Capture the cell that displays the provided text and extract its (x, y) central coordinate. 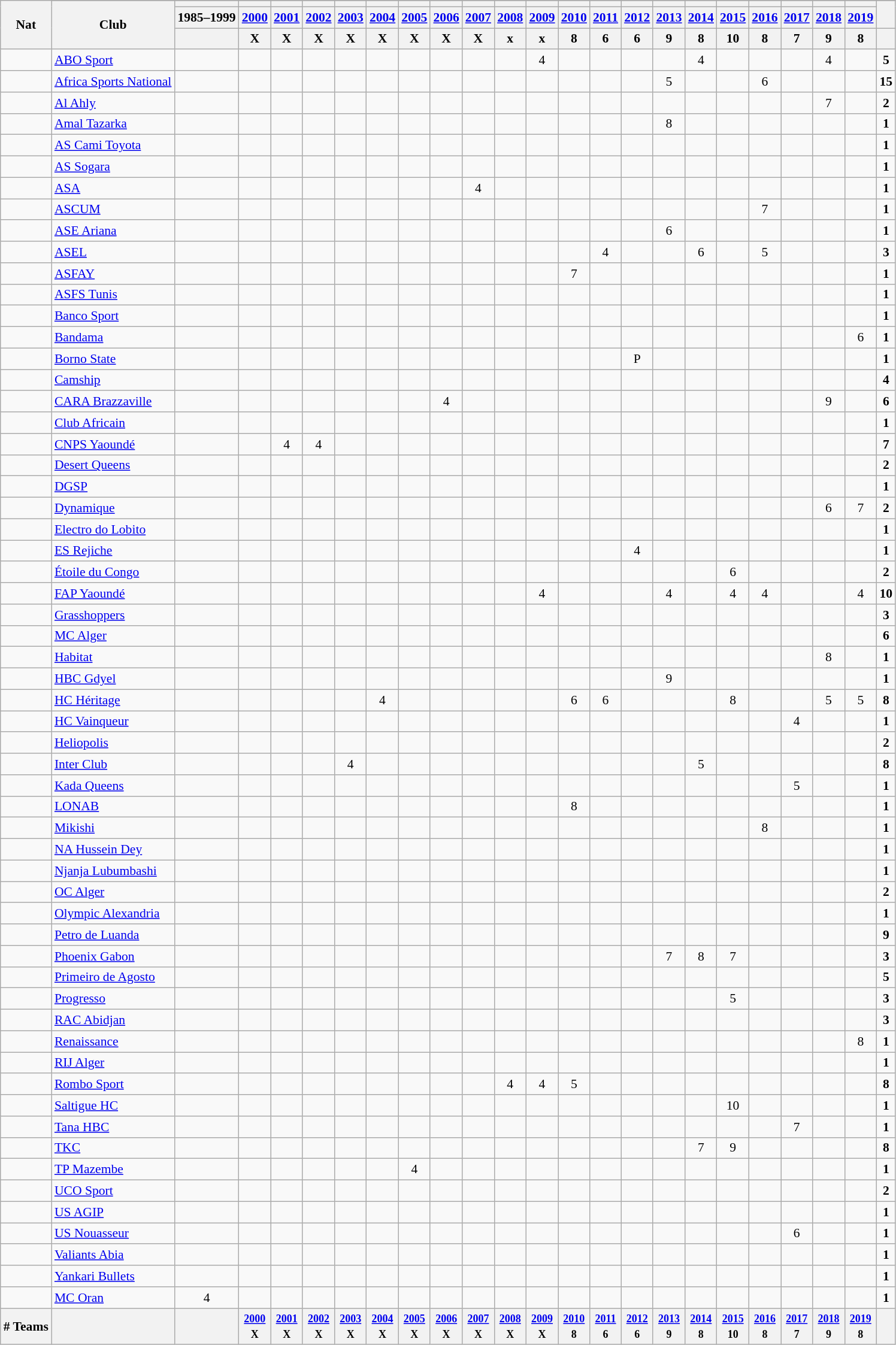
CARA Brazzaville (113, 402)
20108 (574, 1326)
Habitat (113, 658)
2010 (574, 17)
Heliopolis (113, 743)
ASA (113, 188)
2002 (319, 17)
20116 (606, 1326)
FAP Yaoundé (113, 593)
20126 (637, 1326)
HBC Gdyel (113, 679)
Yankari Bullets (113, 1276)
2009X (541, 1326)
TKC (113, 1148)
2008 (510, 17)
20189 (829, 1326)
15 (886, 81)
ASEL (113, 252)
20177 (797, 1326)
2005 (414, 17)
2001X (286, 1326)
Grasshoppers (113, 615)
UCO Sport (113, 1191)
Africa Sports National (113, 81)
AS Sogara (113, 167)
ASCUM (113, 210)
Olympic Alexandria (113, 914)
OC Alger (113, 892)
2006X (446, 1326)
Borno State (113, 359)
HC Héritage (113, 700)
2008X (510, 1326)
20168 (764, 1326)
20198 (860, 1326)
Camship (113, 380)
2009 (541, 17)
2005X (414, 1326)
2007X (478, 1326)
Phoenix Gabon (113, 956)
2019 (860, 17)
NA Hussein Dey (113, 850)
Renaissance (113, 1041)
2013 (668, 17)
AS Cami Toyota (113, 146)
Kada Queens (113, 786)
1985–1999 (206, 17)
Tana HBC (113, 1127)
2001 (286, 17)
2006 (446, 17)
LONAB (113, 807)
ASFAY (113, 274)
ABO Sport (113, 60)
2003X (351, 1326)
Valiants Abia (113, 1255)
Amal Tazarka (113, 124)
2018 (829, 17)
MC Alger (113, 636)
2014 (701, 17)
Saltigue HC (113, 1105)
Petro de Luanda (113, 935)
ASFS Tunis (113, 295)
2016 (764, 17)
2004X (382, 1326)
ES Rejiche (113, 551)
2002X (319, 1326)
Electro do Lobito (113, 529)
MC Oran (113, 1298)
Primeiro de Agosto (113, 977)
DGSP (113, 487)
Al Ahly (113, 103)
TP Mazembe (113, 1170)
Desert Queens (113, 465)
P (637, 359)
Club (113, 25)
2012 (637, 17)
ASE Ariana (113, 231)
CNPS Yaoundé (113, 444)
Étoile du Congo (113, 572)
2003 (351, 17)
# Teams (26, 1326)
RAC Abidjan (113, 1020)
2015 (733, 17)
Club Africain (113, 423)
US Nouasseur (113, 1234)
Njanja Lubumbashi (113, 871)
Inter Club (113, 764)
Progresso (113, 999)
2011 (606, 17)
Nat (26, 25)
HC Vainqueur (113, 722)
2007 (478, 17)
Banco Sport (113, 316)
2000X (255, 1326)
Rombo Sport (113, 1085)
Dynamique (113, 508)
201510 (733, 1326)
Bandama (113, 338)
US AGIP (113, 1212)
20148 (701, 1326)
20139 (668, 1326)
2000 (255, 17)
Mikishi (113, 828)
2017 (797, 17)
RIJ Alger (113, 1063)
2004 (382, 17)
